Provide the [X, Y] coordinate of the cell's center where the given text is located.  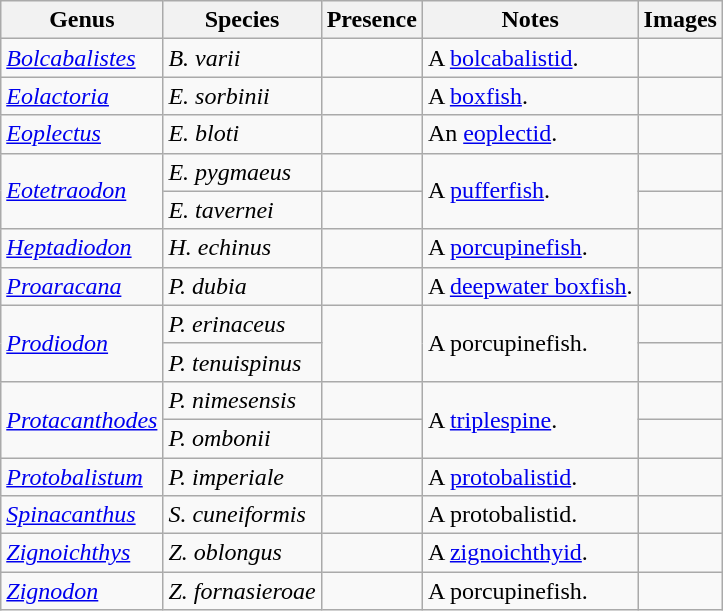
E. tavernei [242, 210]
A deepwater boxfish. [530, 286]
S. cuneiformis [242, 515]
P. nimesensis [242, 400]
B. varii [242, 58]
Eotetraodon [82, 191]
A bolcabalistid. [530, 58]
Zignodon [82, 591]
Eoplectus [82, 134]
P. tenuispinus [242, 362]
An eoplectid. [530, 134]
P. dubia [242, 286]
Presence [372, 20]
Prodiodon [82, 343]
Bolcabalistes [82, 58]
H. echinus [242, 248]
Zignoichthys [82, 553]
E. pygmaeus [242, 172]
Spinacanthus [82, 515]
A pufferfish. [530, 191]
A zignoichthyid. [530, 553]
Images [680, 20]
Eolactoria [82, 96]
P. erinaceus [242, 324]
Notes [530, 20]
Z. fornasieroae [242, 591]
Protacanthodes [82, 419]
P. ombonii [242, 438]
Z. oblongus [242, 553]
Species [242, 20]
A boxfish. [530, 96]
P. imperiale [242, 477]
E. sorbinii [242, 96]
A triplespine. [530, 419]
Protobalistum [82, 477]
E. bloti [242, 134]
Proaracana [82, 286]
Genus [82, 20]
Heptadiodon [82, 248]
